Return [x, y] of the center of cell containing provided text 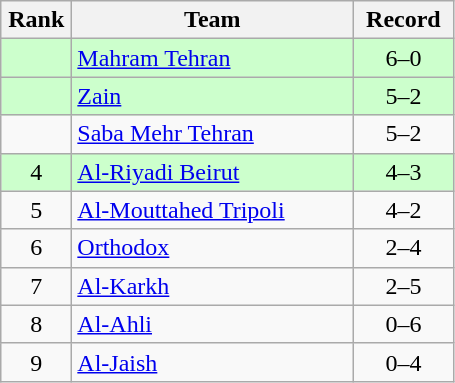
0–6 [404, 324]
8 [36, 324]
6–0 [404, 58]
Mahram Tehran [212, 58]
Al-Mouttahed Tripoli [212, 210]
Team [212, 20]
Saba Mehr Tehran [212, 134]
2–4 [404, 248]
7 [36, 286]
Record [404, 20]
6 [36, 248]
4–3 [404, 172]
9 [36, 362]
Zain [212, 96]
4–2 [404, 210]
Al-Karkh [212, 286]
4 [36, 172]
Rank [36, 20]
Al-Ahli [212, 324]
Orthodox [212, 248]
2–5 [404, 286]
5 [36, 210]
Al-Jaish [212, 362]
0–4 [404, 362]
Al-Riyadi Beirut [212, 172]
